Return the [X, Y] coordinate for the center point of the cell that contains the specified text.  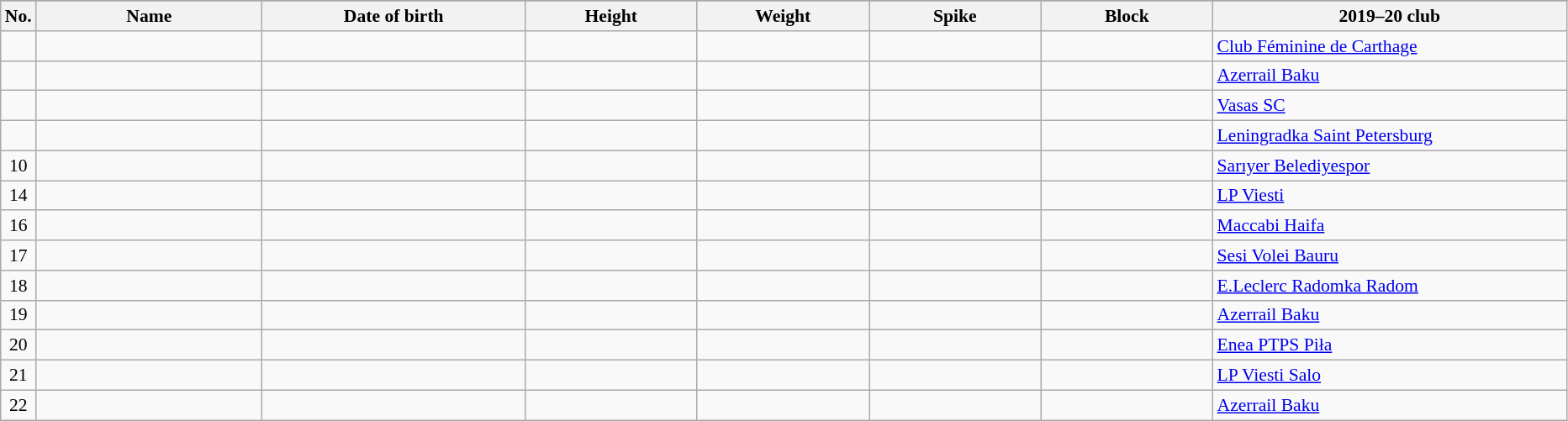
Maccabi Haifa [1391, 226]
LP Viesti Salo [1391, 376]
E.Leclerc Radomka Radom [1391, 286]
Spike [955, 16]
2019–20 club [1391, 16]
Enea PTPS Piła [1391, 345]
19 [18, 315]
Height [610, 16]
Sesi Volei Bauru [1391, 255]
20 [18, 345]
Sarıyer Belediyespor [1391, 166]
Club Féminine de Carthage [1391, 46]
16 [18, 226]
22 [18, 405]
18 [18, 286]
Vasas SC [1391, 106]
Leningradka Saint Petersburg [1391, 136]
14 [18, 196]
Name [150, 16]
Block [1127, 16]
No. [18, 16]
21 [18, 376]
Date of birth [393, 16]
17 [18, 255]
Weight [784, 16]
LP Viesti [1391, 196]
10 [18, 166]
